Pinpoint the cell where the given text exists, returning its [x, y] midpoint coordinate. 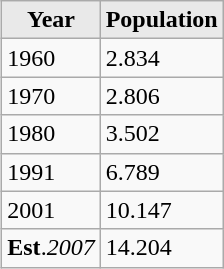
1960 [51, 58]
Year [51, 20]
2.834 [162, 58]
Est.2007 [51, 248]
Population [162, 20]
10.147 [162, 210]
2001 [51, 210]
1970 [51, 96]
1991 [51, 172]
2.806 [162, 96]
6.789 [162, 172]
3.502 [162, 134]
1980 [51, 134]
14.204 [162, 248]
